Return (x, y) of the center of cell containing provided text 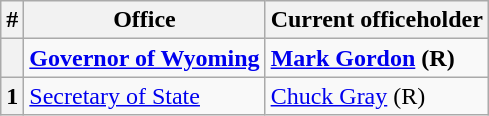
Mark Gordon (R) (376, 58)
Office (144, 20)
Chuck Gray (R) (376, 96)
# (12, 20)
Governor of Wyoming (144, 58)
1 (12, 96)
Secretary of State (144, 96)
Current officeholder (376, 20)
